Find where the given text appears and provide that cell's center as (X, Y) coordinate. 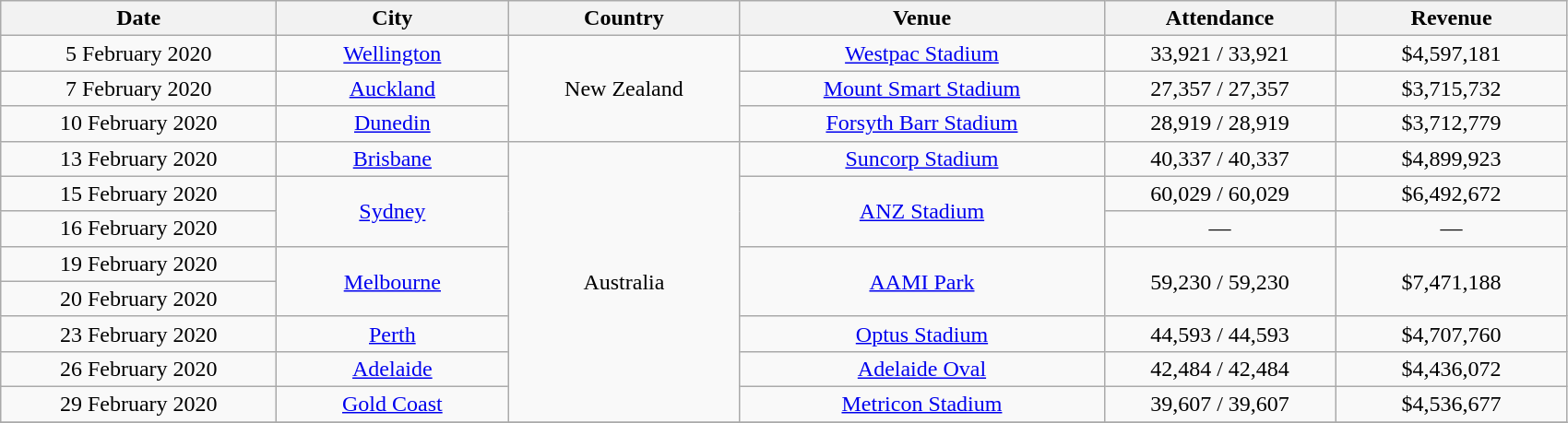
26 February 2020 (138, 369)
42,484 / 42,484 (1219, 369)
Metricon Stadium (922, 404)
Venue (922, 18)
Forsyth Barr Stadium (922, 123)
59,230 / 59,230 (1219, 281)
16 February 2020 (138, 229)
28,919 / 28,919 (1219, 123)
Adelaide (393, 369)
City (393, 18)
15 February 2020 (138, 194)
27,357 / 27,357 (1219, 88)
Attendance (1219, 18)
ANZ Stadium (922, 211)
Country (624, 18)
Gold Coast (393, 404)
AAMI Park (922, 281)
New Zealand (624, 88)
Westpac Stadium (922, 53)
7 February 2020 (138, 88)
Suncorp Stadium (922, 159)
39,607 / 39,607 (1219, 404)
$4,899,923 (1452, 159)
Dunedin (393, 123)
Auckland (393, 88)
$4,436,072 (1452, 369)
19 February 2020 (138, 264)
20 February 2020 (138, 299)
Australia (624, 281)
Revenue (1452, 18)
Brisbane (393, 159)
$3,712,779 (1452, 123)
Wellington (393, 53)
Sydney (393, 211)
10 February 2020 (138, 123)
Melbourne (393, 281)
$3,715,732 (1452, 88)
29 February 2020 (138, 404)
23 February 2020 (138, 334)
44,593 / 44,593 (1219, 334)
40,337 / 40,337 (1219, 159)
33,921 / 33,921 (1219, 53)
Perth (393, 334)
$4,536,677 (1452, 404)
$4,597,181 (1452, 53)
$6,492,672 (1452, 194)
Date (138, 18)
Optus Stadium (922, 334)
5 February 2020 (138, 53)
Adelaide Oval (922, 369)
60,029 / 60,029 (1219, 194)
Mount Smart Stadium (922, 88)
13 February 2020 (138, 159)
$7,471,188 (1452, 281)
$4,707,760 (1452, 334)
